Pinpoint the cell where the given text exists, returning its [x, y] midpoint coordinate. 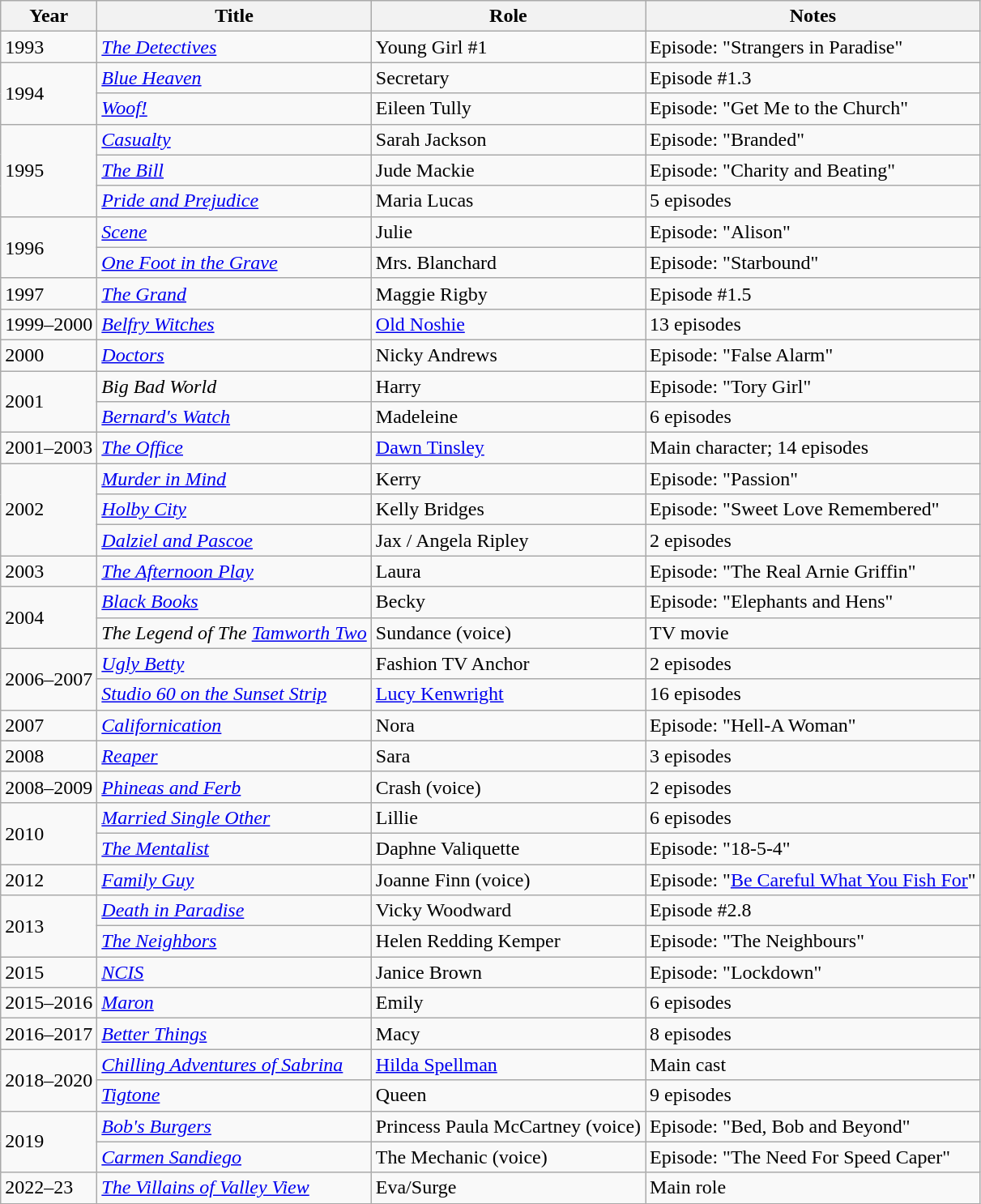
Laura [508, 571]
Helen Redding Kemper [508, 941]
One Foot in the Grave [234, 263]
Maron [234, 1003]
Death in Paradise [234, 911]
2012 [49, 879]
Queen [508, 1095]
Episode: "18-5-4" [813, 848]
Scene [234, 232]
Big Bad World [234, 386]
Janice Brown [508, 972]
2019 [49, 1142]
Episode #1.3 [813, 78]
Episode: "Bed, Bob and Beyond" [813, 1126]
Episode #2.8 [813, 911]
Tigtone [234, 1095]
Episode: "Tory Girl" [813, 386]
Studio 60 on the Sunset Strip [234, 694]
Macy [508, 1034]
Maria Lucas [508, 201]
Ugly Betty [234, 664]
Episode: "The Need For Speed Caper" [813, 1157]
Lillie [508, 818]
Nicky Andrews [508, 355]
Maggie Rigby [508, 293]
Year [49, 16]
The Afternoon Play [234, 571]
Doctors [234, 355]
13 episodes [813, 324]
1999–2000 [49, 324]
The Neighbors [234, 941]
2001 [49, 402]
1995 [49, 170]
Princess Paula McCartney (voice) [508, 1126]
5 episodes [813, 201]
2007 [49, 725]
Harry [508, 386]
Joanne Finn (voice) [508, 879]
1994 [49, 93]
Old Noshie [508, 324]
Episode: "Starbound" [813, 263]
2004 [49, 617]
Episode: "Passion" [813, 479]
Belfry Witches [234, 324]
Bernard's Watch [234, 417]
Episode: "Be Careful What You Fish For" [813, 879]
Episode: "False Alarm" [813, 355]
Episode: "Lockdown" [813, 972]
2022–23 [49, 1188]
Bob's Burgers [234, 1126]
2018–2020 [49, 1080]
Episode: "Get Me to the Church" [813, 109]
Role [508, 16]
Lucy Kenwright [508, 694]
Episode: "Elephants and Hens" [813, 602]
Mrs. Blanchard [508, 263]
2000 [49, 355]
Secretary [508, 78]
Sara [508, 756]
Kerry [508, 479]
Episode: "Branded" [813, 139]
Phineas and Ferb [234, 787]
2015–2016 [49, 1003]
Crash (voice) [508, 787]
2006–2007 [49, 679]
Main character; 14 episodes [813, 448]
Fashion TV Anchor [508, 664]
Episode: "Hell-A Woman" [813, 725]
Episode: "The Neighbours" [813, 941]
Holby City [234, 510]
2001–2003 [49, 448]
The Mechanic (voice) [508, 1157]
Casualty [234, 139]
Episode: "Alison" [813, 232]
Kelly Bridges [508, 510]
9 episodes [813, 1095]
Nora [508, 725]
Julie [508, 232]
Sundance (voice) [508, 633]
Murder in Mind [234, 479]
Black Books [234, 602]
1997 [49, 293]
Family Guy [234, 879]
1996 [49, 247]
The Bill [234, 170]
2003 [49, 571]
The Grand [234, 293]
The Mentalist [234, 848]
The Villains of Valley View [234, 1188]
Main cast [813, 1065]
Eileen Tully [508, 109]
Jax / Angela Ripley [508, 540]
Better Things [234, 1034]
Dalziel and Pascoe [234, 540]
Vicky Woodward [508, 911]
Dawn Tinsley [508, 448]
Episode: "Charity and Beating" [813, 170]
2002 [49, 510]
Title [234, 16]
2008 [49, 756]
Californication [234, 725]
The Office [234, 448]
Blue Heaven [234, 78]
Married Single Other [234, 818]
Eva/Surge [508, 1188]
Notes [813, 16]
Episode: "Sweet Love Remembered" [813, 510]
Chilling Adventures of Sabrina [234, 1065]
Sarah Jackson [508, 139]
Reaper [234, 756]
Hilda Spellman [508, 1065]
16 episodes [813, 694]
Episode #1.5 [813, 293]
3 episodes [813, 756]
Episode: "Strangers in Paradise" [813, 47]
1993 [49, 47]
Jude Mackie [508, 170]
2013 [49, 926]
Woof! [234, 109]
Madeleine [508, 417]
2008–2009 [49, 787]
Young Girl #1 [508, 47]
NCIS [234, 972]
Becky [508, 602]
Emily [508, 1003]
Carmen Sandiego [234, 1157]
Pride and Prejudice [234, 201]
Main role [813, 1188]
Daphne Valiquette [508, 848]
2010 [49, 833]
8 episodes [813, 1034]
The Legend of The Tamworth Two [234, 633]
The Detectives [234, 47]
2015 [49, 972]
TV movie [813, 633]
Episode: "The Real Arnie Griffin" [813, 571]
2016–2017 [49, 1034]
